Scan for the cell matching the given text and deliver its (x, y) coordinate at center. 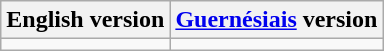
English version (86, 20)
Guernésiais version (276, 20)
